Detect which cell encompasses the target text, then output its (X, Y) center coordinate. 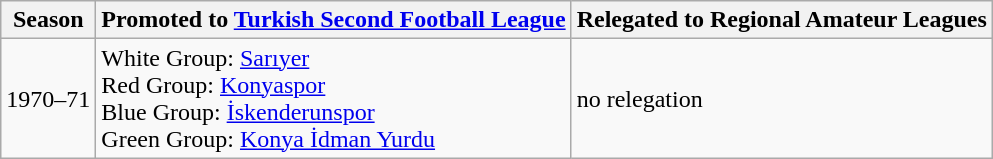
no relegation (782, 98)
White Group: SarıyerRed Group: KonyasporBlue Group: İskenderunsporGreen Group: Konya İdman Yurdu (334, 98)
1970–71 (48, 98)
Relegated to Regional Amateur Leagues (782, 20)
Season (48, 20)
Promoted to Turkish Second Football League (334, 20)
